Return (x, y) of the center of cell containing provided text 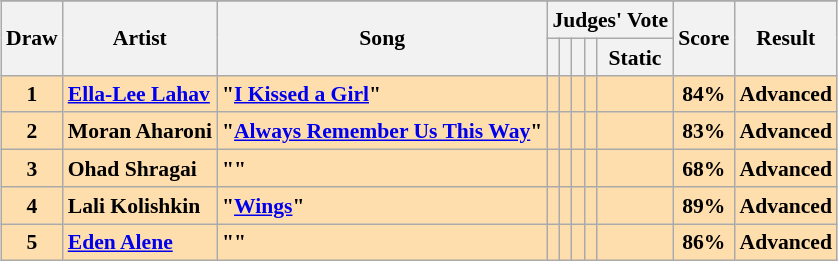
2 (32, 132)
Result (785, 38)
Judges' Vote (610, 20)
89% (704, 206)
Artist (140, 38)
Draw (32, 38)
84% (704, 94)
1 (32, 94)
4 (32, 206)
Static (636, 56)
3 (32, 168)
Ohad Shragai (140, 168)
Eden Alene (140, 242)
Song (382, 38)
5 (32, 242)
"Always Remember Us This Way" (382, 132)
Ella-Lee Lahav (140, 94)
Lali Kolishkin (140, 206)
Moran Aharoni (140, 132)
"Wings" (382, 206)
86% (704, 242)
68% (704, 168)
"I Kissed a Girl" (382, 94)
83% (704, 132)
Score (704, 38)
